From the cell containing the given text, extract its center point as (X, Y) coordinate. 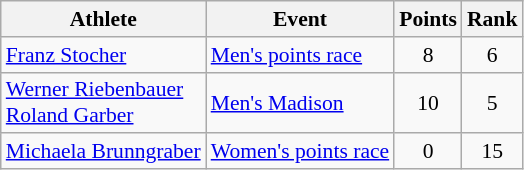
Franz Stocher (104, 55)
Event (300, 19)
0 (428, 152)
Werner RiebenbauerRoland Garber (104, 102)
Rank (492, 19)
Men's Madison (300, 102)
8 (428, 55)
Athlete (104, 19)
Women's points race (300, 152)
Points (428, 19)
Michaela Brunngraber (104, 152)
10 (428, 102)
6 (492, 55)
Men's points race (300, 55)
5 (492, 102)
15 (492, 152)
